Locate the cell with the specified text and output its [X, Y] center coordinate. 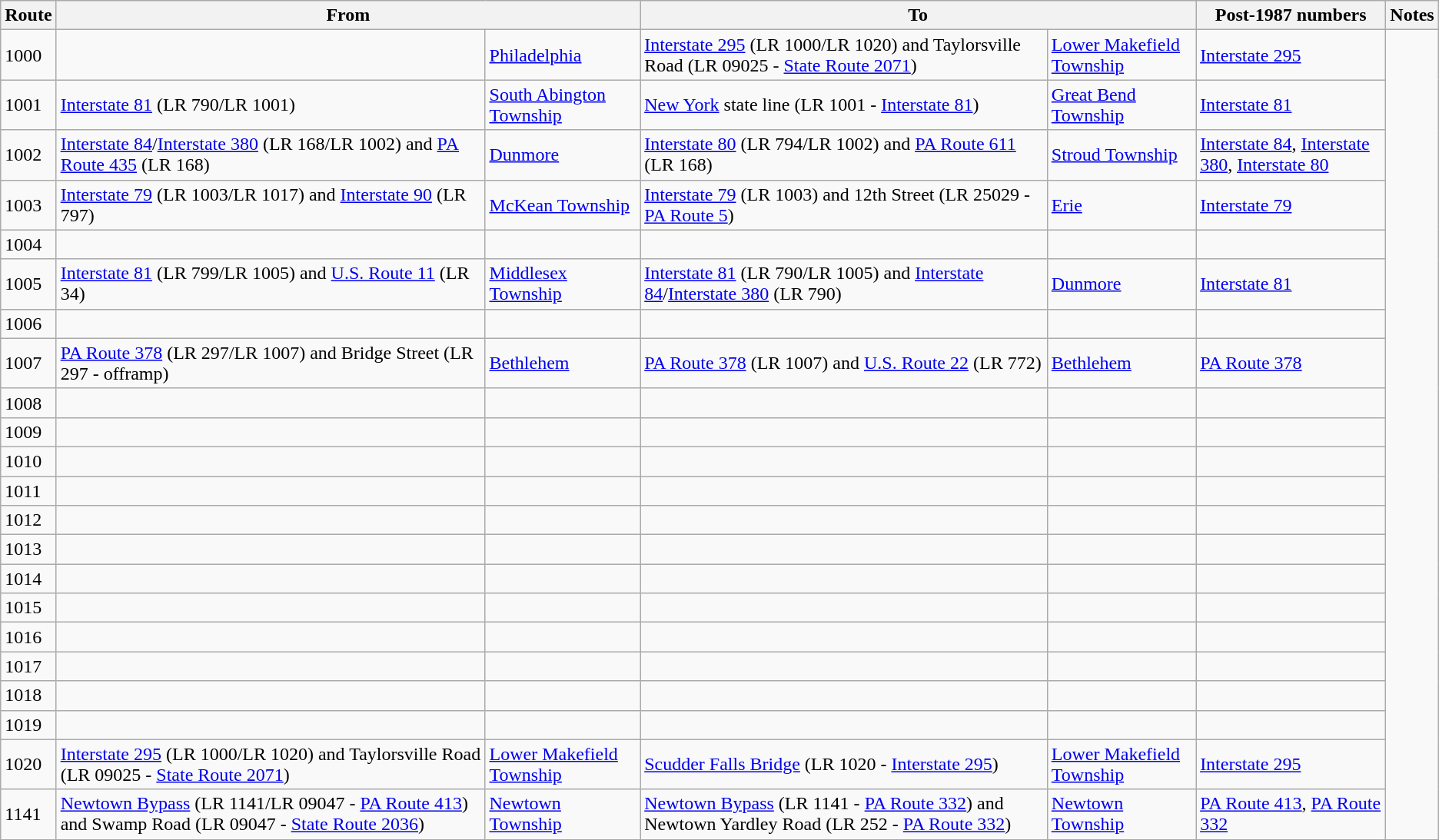
Interstate 81 (LR 790/LR 1001) [271, 105]
1011 [28, 491]
1009 [28, 432]
1000 [28, 55]
1005 [28, 284]
1020 [28, 764]
1019 [28, 725]
Interstate 79 [1291, 204]
PA Route 378 [1291, 363]
1004 [28, 244]
1003 [28, 204]
1001 [28, 105]
To [918, 15]
1002 [28, 155]
Stroud Township [1121, 155]
1008 [28, 403]
McKean Township [563, 204]
Interstate 81 (LR 799/LR 1005) and U.S. Route 11 (LR 34) [271, 284]
Interstate 81 (LR 790/LR 1005) and Interstate 84/Interstate 380 (LR 790) [844, 284]
South Abington Township [563, 105]
Post-1987 numbers [1291, 15]
1006 [28, 324]
Middlesex Township [563, 284]
1014 [28, 579]
Great Bend Township [1121, 105]
Philadelphia [563, 55]
Interstate 84, Interstate 380, Interstate 80 [1291, 155]
PA Route 413, PA Route 332 [1291, 815]
Interstate 84/Interstate 380 (LR 168/LR 1002) and PA Route 435 (LR 168) [271, 155]
From [348, 15]
Notes [1412, 15]
PA Route 378 (LR 297/LR 1007) and Bridge Street (LR 297 - offramp) [271, 363]
1016 [28, 637]
Newtown Bypass (LR 1141 - PA Route 332) and Newtown Yardley Road (LR 252 - PA Route 332) [844, 815]
1141 [28, 815]
1013 [28, 549]
Route [28, 15]
1010 [28, 461]
1012 [28, 520]
Scudder Falls Bridge (LR 1020 - Interstate 295) [844, 764]
1007 [28, 363]
Newtown Bypass (LR 1141/LR 09047 - PA Route 413) and Swamp Road (LR 09047 - State Route 2036) [271, 815]
PA Route 378 (LR 1007) and U.S. Route 22 (LR 772) [844, 363]
Erie [1121, 204]
Interstate 80 (LR 794/LR 1002) and PA Route 611 (LR 168) [844, 155]
Interstate 79 (LR 1003/LR 1017) and Interstate 90 (LR 797) [271, 204]
1018 [28, 696]
1017 [28, 666]
Interstate 79 (LR 1003) and 12th Street (LR 25029 - PA Route 5) [844, 204]
1015 [28, 608]
New York state line (LR 1001 - Interstate 81) [844, 105]
